For the text-containing cell, return its midpoint in (X, Y) coordinate format. 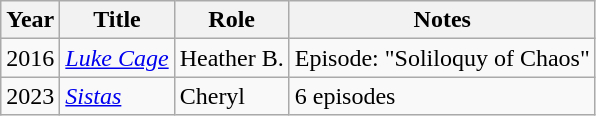
Notes (442, 20)
2016 (30, 58)
Title (117, 20)
Episode: "Soliloquy of Chaos" (442, 58)
Luke Cage (117, 58)
2023 (30, 96)
6 episodes (442, 96)
Sistas (117, 96)
Year (30, 20)
Role (232, 20)
Heather B. (232, 58)
Cheryl (232, 96)
